Find where the given text appears and provide that cell's center as (X, Y) coordinate. 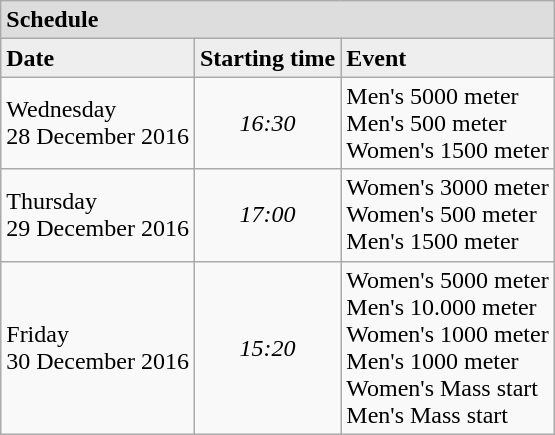
15:20 (267, 348)
Schedule (278, 20)
Event (448, 58)
Women's 5000 meter Men's 10.000 meter Women's 1000 meter Men's 1000 meter Women's Mass start Men's Mass start (448, 348)
Wednesday 28 December 2016 (98, 123)
Date (98, 58)
17:00 (267, 215)
Friday 30 December 2016 (98, 348)
Starting time (267, 58)
Thursday 29 December 2016 (98, 215)
Men's 5000 meter Men's 500 meter Women's 1500 meter (448, 123)
16:30 (267, 123)
Women's 3000 meter Women's 500 meter Men's 1500 meter (448, 215)
